Extract the [x, y] coordinate from the center of the cell holding the provided text.  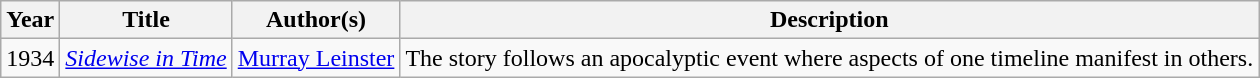
Title [146, 20]
1934 [30, 58]
Murray Leinster [316, 58]
Sidewise in Time [146, 58]
Author(s) [316, 20]
The story follows an apocalyptic event where aspects of one timeline manifest in others. [830, 58]
Year [30, 20]
Description [830, 20]
